Output the (X, Y) coordinate of the center of the cell containing the given text.  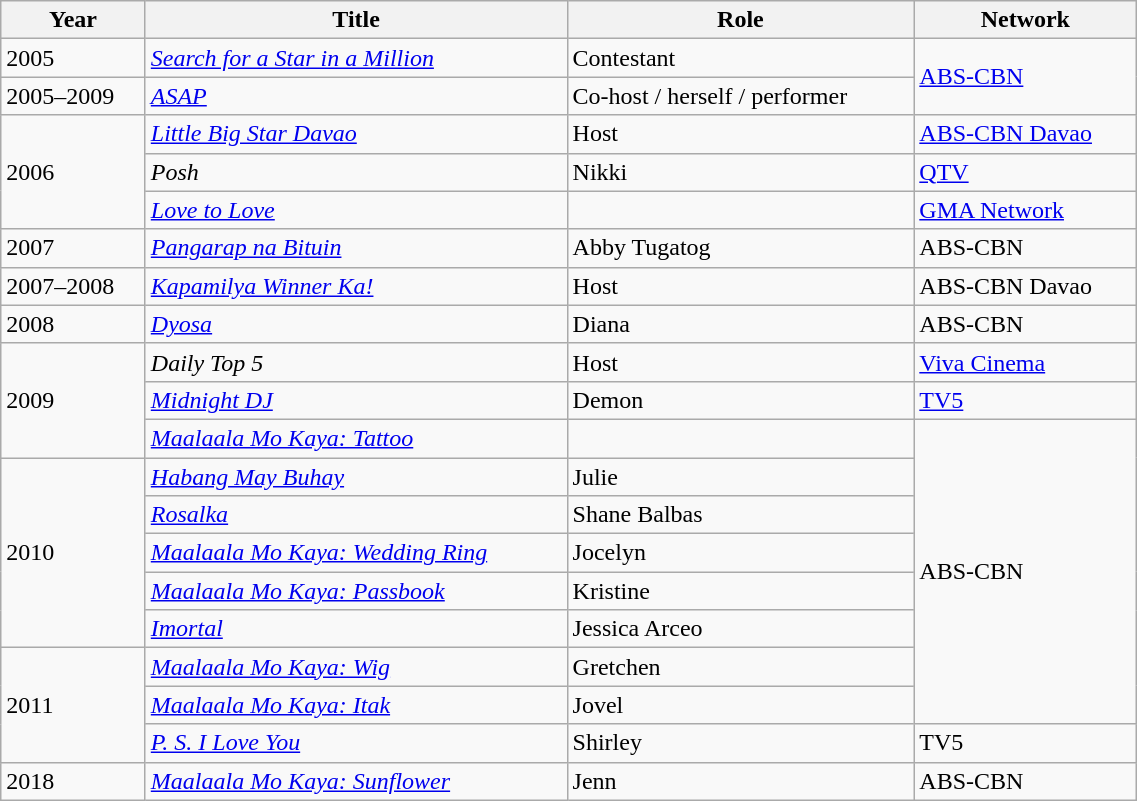
2009 (74, 400)
Demon (740, 400)
Shane Balbas (740, 515)
P. S. I Love You (356, 743)
2007–2008 (74, 286)
Jocelyn (740, 553)
Midnight DJ (356, 400)
Role (740, 20)
Network (1026, 20)
Maalaala Mo Kaya: Wedding Ring (356, 553)
Gretchen (740, 667)
Little Big Star Davao (356, 134)
Rosalka (356, 515)
Dyosa (356, 324)
Nikki (740, 172)
2008 (74, 324)
Shirley (740, 743)
Year (74, 20)
Contestant (740, 58)
Search for a Star in a Million (356, 58)
2005–2009 (74, 96)
Maalaala Mo Kaya: Passbook (356, 591)
Love to Love (356, 210)
Kristine (740, 591)
Habang May Buhay (356, 477)
2005 (74, 58)
Abby Tugatog (740, 248)
Viva Cinema (1026, 362)
QTV (1026, 172)
Diana (740, 324)
2011 (74, 705)
2007 (74, 248)
Title (356, 20)
ASAP (356, 96)
Maalaala Mo Kaya: Sunflower (356, 781)
Posh (356, 172)
Julie (740, 477)
2010 (74, 553)
Jessica Arceo (740, 629)
Maalaala Mo Kaya: Tattoo (356, 438)
Daily Top 5 (356, 362)
Maalaala Mo Kaya: Wig (356, 667)
Jovel (740, 705)
Imortal (356, 629)
2006 (74, 172)
GMA Network (1026, 210)
Maalaala Mo Kaya: Itak (356, 705)
Co-host / herself / performer (740, 96)
Pangarap na Bituin (356, 248)
Jenn (740, 781)
Kapamilya Winner Ka! (356, 286)
2018 (74, 781)
